Output the (x, y) coordinate of the center of the cell containing the given text.  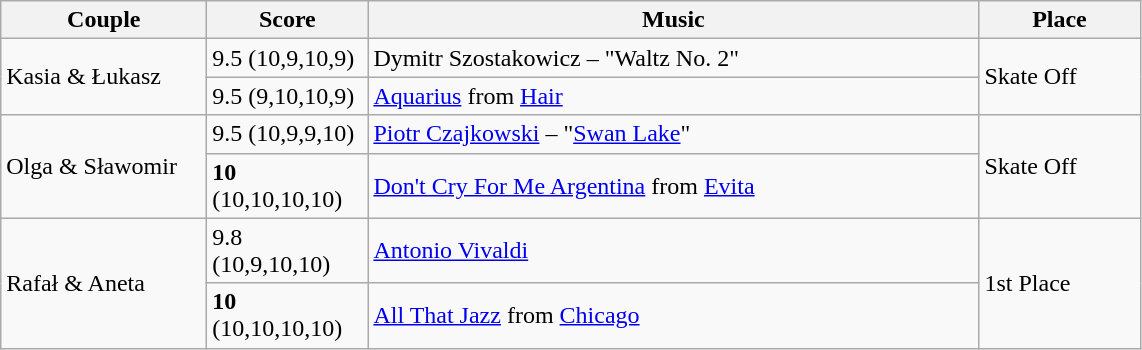
Rafał & Aneta (104, 283)
9.5 (10,9,9,10) (288, 134)
9.5 (10,9,10,9) (288, 58)
Couple (104, 20)
Antonio Vivaldi (674, 250)
Score (288, 20)
Piotr Czajkowski – "Swan Lake" (674, 134)
Don't Cry For Me Argentina from Evita (674, 186)
Aquarius from Hair (674, 96)
9.5 (9,10,10,9) (288, 96)
Olga & Sławomir (104, 166)
Kasia & Łukasz (104, 77)
1st Place (1060, 283)
Music (674, 20)
9.8 (10,9,10,10) (288, 250)
All That Jazz from Chicago (674, 316)
Dymitr Szostakowicz – "Waltz No. 2" (674, 58)
Place (1060, 20)
